Locate the cell with the specified text and output its [x, y] center coordinate. 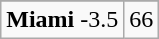
Miami -3.5 [62, 20]
66 [142, 20]
